Output the (X, Y) coordinate of the center of the cell containing the given text.  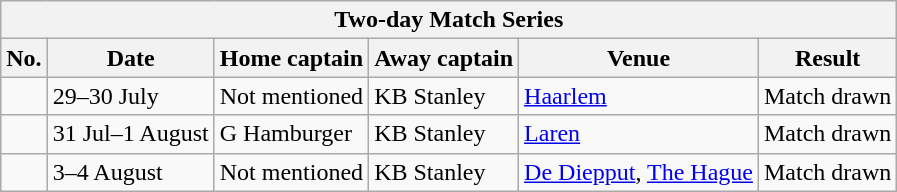
31 Jul–1 August (130, 134)
G Hamburger (291, 134)
Home captain (291, 58)
Laren (639, 134)
Haarlem (639, 96)
Two-day Match Series (449, 20)
3–4 August (130, 172)
De Diepput, The Hague (639, 172)
29–30 July (130, 96)
Away captain (444, 58)
Result (827, 58)
Date (130, 58)
Venue (639, 58)
No. (24, 58)
